Return (X, Y) of the center of cell containing provided text 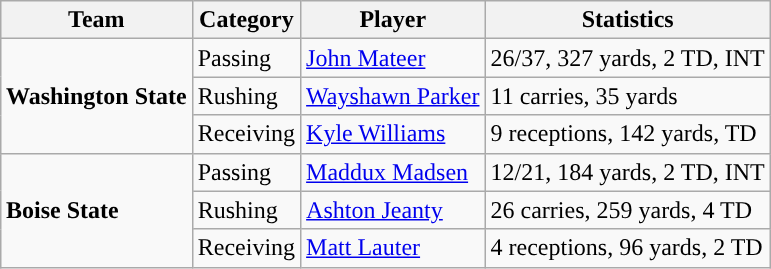
Maddux Madsen (393, 172)
Kyle Williams (393, 134)
Team (96, 20)
Washington State (96, 96)
9 receptions, 142 yards, TD (628, 134)
26/37, 327 yards, 2 TD, INT (628, 58)
4 receptions, 96 yards, 2 TD (628, 248)
Statistics (628, 20)
Boise State (96, 210)
11 carries, 35 yards (628, 96)
John Mateer (393, 58)
Player (393, 20)
26 carries, 259 yards, 4 TD (628, 210)
Wayshawn Parker (393, 96)
Category (246, 20)
12/21, 184 yards, 2 TD, INT (628, 172)
Matt Lauter (393, 248)
Ashton Jeanty (393, 210)
